Output the (X, Y) coordinate of the center of the cell containing the given text.  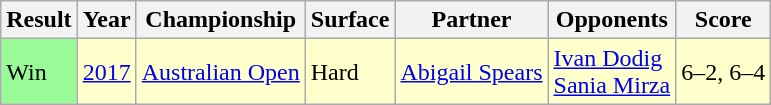
Win (39, 72)
Partner (472, 20)
Result (39, 20)
Ivan Dodig Sania Mirza (612, 72)
Score (724, 20)
Australian Open (220, 72)
Opponents (612, 20)
2017 (106, 72)
Year (106, 20)
Abigail Spears (472, 72)
Surface (350, 20)
Championship (220, 20)
6–2, 6–4 (724, 72)
Hard (350, 72)
